Return [X, Y] of the center of cell containing provided text 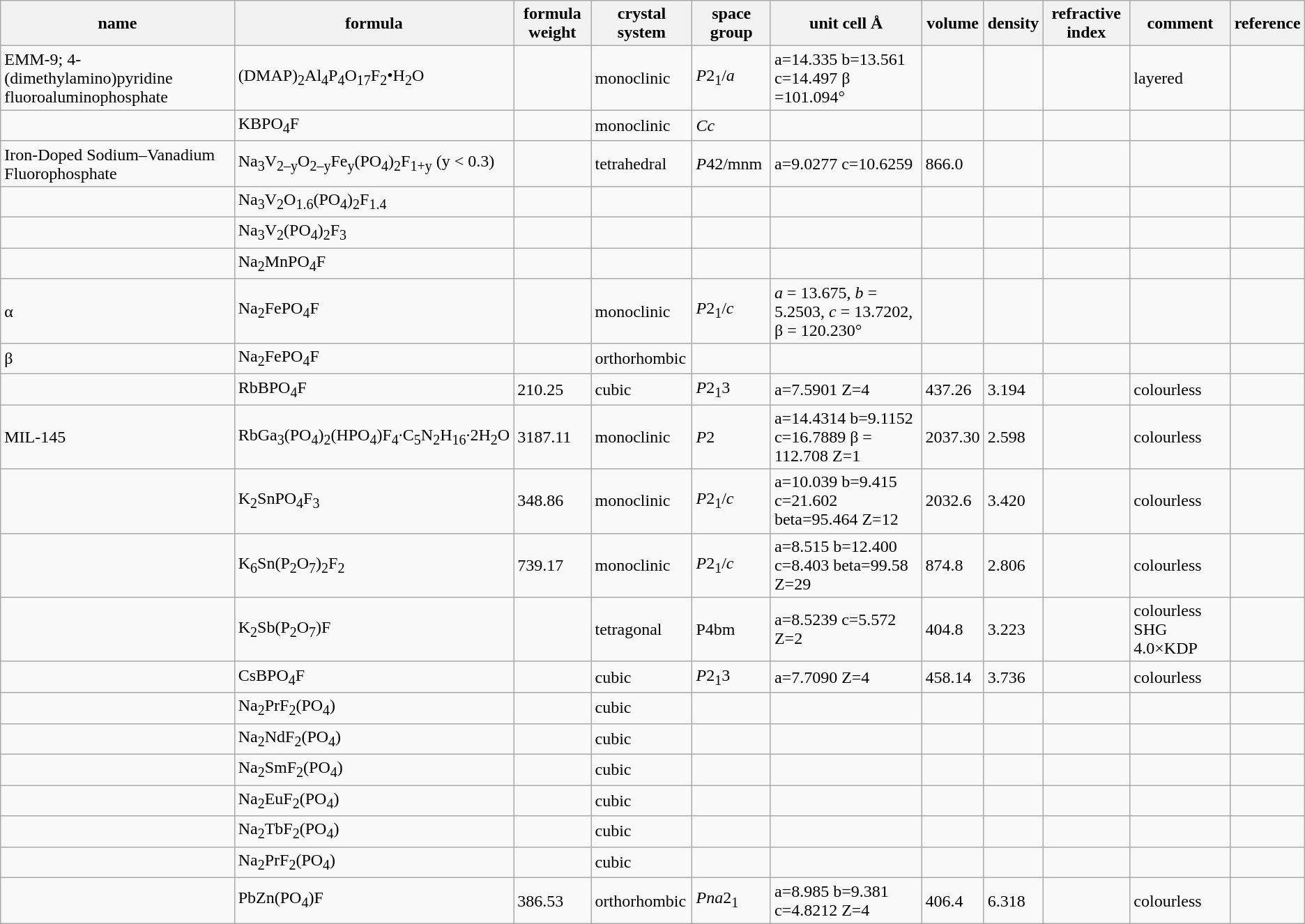
unit cell Å [846, 24]
P4bm [731, 629]
K6Sn(P2O7)2F2 [374, 565]
3187.11 [552, 437]
Na2EuF2(PO4) [374, 801]
Na3V2–yO2–yFey(PO4)2F1+y (y < 0.3) [374, 163]
a=7.7090 Z=4 [846, 677]
space group [731, 24]
P42/mnm [731, 163]
layered [1180, 78]
tetragonal [641, 629]
437.26 [952, 390]
a=10.039 b=9.415 c=21.602 beta=95.464 Z=12 [846, 501]
a=9.0277 c=10.6259 [846, 163]
RbGa3(PO4)2(HPO4)F4·C5N2H16·2H2O [374, 437]
458.14 [952, 677]
K2Sb(P2O7)F [374, 629]
3.736 [1013, 677]
3.223 [1013, 629]
α [117, 311]
a=8.985 b=9.381 c=4.8212 Z=4 [846, 900]
(DMAP)2Al4P4O17F2•H2O [374, 78]
a=14.335 b=13.561 c=14.497 β =101.094° [846, 78]
3.194 [1013, 390]
MIL-145 [117, 437]
a=8.515 b=12.400 c=8.403 beta=99.58 Z=29 [846, 565]
name [117, 24]
406.4 [952, 900]
a=14.4314 b=9.1152 c=16.7889 β = 112.708 Z=1 [846, 437]
formula [374, 24]
Na3V2(PO4)2F3 [374, 233]
β [117, 358]
2.806 [1013, 565]
a = 13.675, b = 5.2503, c = 13.7202, β = 120.230° [846, 311]
K2SnPO4F3 [374, 501]
CsBPO4F [374, 677]
a=7.5901 Z=4 [846, 390]
colourless SHG 4.0×KDP [1180, 629]
3.420 [1013, 501]
Na2TbF2(PO4) [374, 831]
6.318 [1013, 900]
crystal system [641, 24]
2032.6 [952, 501]
density [1013, 24]
Na2SmF2(PO4) [374, 769]
P2 [731, 437]
formula weight [552, 24]
Pna21 [731, 900]
tetrahedral [641, 163]
volume [952, 24]
Na2MnPO4F [374, 263]
PbZn(PO4)F [374, 900]
comment [1180, 24]
210.25 [552, 390]
Cc [731, 125]
reference [1267, 24]
P21/a [731, 78]
874.8 [952, 565]
Na3V2O1.6(PO4)2F1.4 [374, 201]
739.17 [552, 565]
Iron-Doped Sodium–Vanadium Fluorophosphate [117, 163]
EMM-9; 4-(dimethylamino)pyridine fluoroaluminophosphate [117, 78]
2037.30 [952, 437]
404.8 [952, 629]
2.598 [1013, 437]
386.53 [552, 900]
KBPO4F [374, 125]
866.0 [952, 163]
348.86 [552, 501]
a=8.5239 c=5.572 Z=2 [846, 629]
Na2NdF2(PO4) [374, 739]
refractive index [1086, 24]
RbBPO4F [374, 390]
